Return [x, y] of the center of cell containing provided text 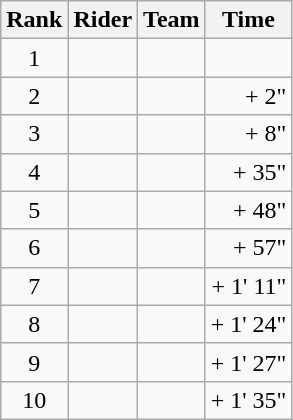
Rider [103, 20]
5 [34, 210]
+ 35" [248, 172]
2 [34, 96]
+ 8" [248, 134]
8 [34, 324]
+ 2" [248, 96]
Time [248, 20]
+ 48" [248, 210]
6 [34, 248]
1 [34, 58]
9 [34, 362]
Rank [34, 20]
+ 1' 27" [248, 362]
4 [34, 172]
3 [34, 134]
10 [34, 400]
+ 57" [248, 248]
Team [172, 20]
+ 1' 24" [248, 324]
+ 1' 35" [248, 400]
+ 1' 11" [248, 286]
7 [34, 286]
